Determine the [X, Y] coordinate at the center of the cell enclosing the given text.  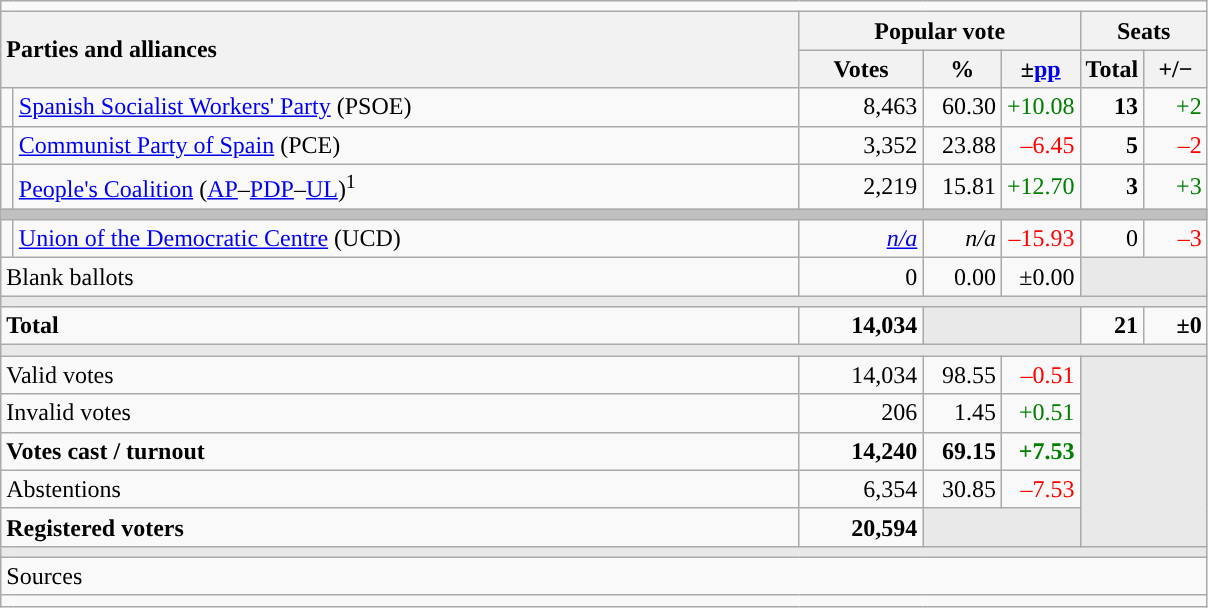
69.15 [962, 451]
98.55 [962, 375]
5 [1112, 145]
1.45 [962, 413]
+3 [1176, 186]
Votes cast / turnout [400, 451]
+12.70 [1040, 186]
+/− [1176, 69]
20,594 [861, 527]
±0.00 [1040, 277]
30.85 [962, 489]
±0 [1176, 326]
Registered voters [400, 527]
23.88 [962, 145]
+7.53 [1040, 451]
15.81 [962, 186]
206 [861, 413]
3,352 [861, 145]
Parties and alliances [400, 50]
Valid votes [400, 375]
±pp [1040, 69]
Communist Party of Spain (PCE) [406, 145]
21 [1112, 326]
–7.53 [1040, 489]
3 [1112, 186]
Sources [604, 576]
Invalid votes [400, 413]
–0.51 [1040, 375]
Popular vote [940, 31]
+2 [1176, 107]
Spanish Socialist Workers' Party (PSOE) [406, 107]
Votes [861, 69]
60.30 [962, 107]
0.00 [962, 277]
14,240 [861, 451]
Abstentions [400, 489]
+0.51 [1040, 413]
–2 [1176, 145]
–6.45 [1040, 145]
Union of the Democratic Centre (UCD) [406, 239]
% [962, 69]
6,354 [861, 489]
–3 [1176, 239]
Blank ballots [400, 277]
People's Coalition (AP–PDP–UL)1 [406, 186]
Seats [1144, 31]
+10.08 [1040, 107]
–15.93 [1040, 239]
13 [1112, 107]
2,219 [861, 186]
8,463 [861, 107]
